Extract the [X, Y] coordinate from the center of the cell holding the provided text.  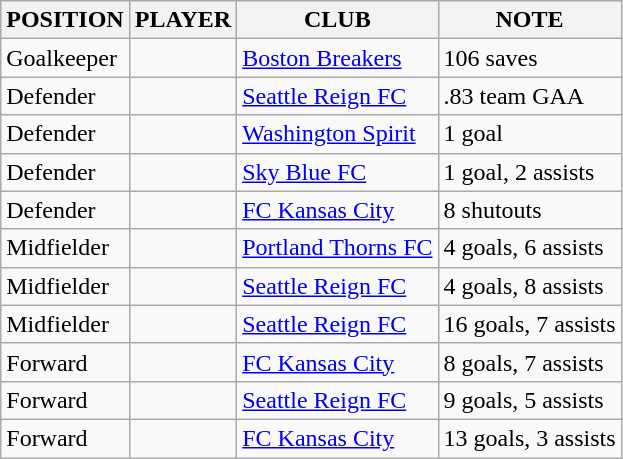
POSITION [65, 20]
8 shutouts [530, 210]
Goalkeeper [65, 58]
Washington Spirit [338, 134]
8 goals, 7 assists [530, 362]
9 goals, 5 assists [530, 400]
CLUB [338, 20]
106 saves [530, 58]
4 goals, 8 assists [530, 286]
13 goals, 3 assists [530, 438]
NOTE [530, 20]
16 goals, 7 assists [530, 324]
1 goal [530, 134]
Boston Breakers [338, 58]
.83 team GAA [530, 96]
4 goals, 6 assists [530, 248]
PLAYER [183, 20]
Sky Blue FC [338, 172]
Portland Thorns FC [338, 248]
1 goal, 2 assists [530, 172]
